Determine the [x, y] coordinate at the center of the cell enclosing the given text.  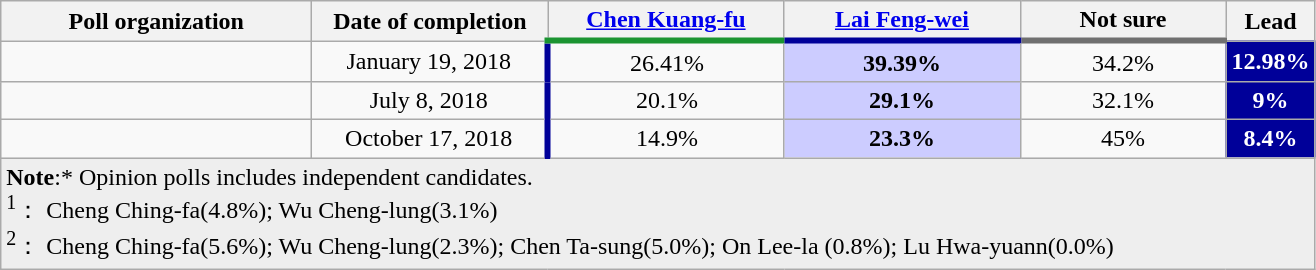
Poll organization [156, 21]
Not sure [1123, 21]
32.1% [1123, 100]
October 17, 2018 [430, 138]
26.41% [666, 61]
45% [1123, 138]
23.3% [902, 138]
Chen Kuang-fu [666, 21]
14.9% [666, 138]
January 19, 2018 [430, 61]
39.39% [902, 61]
9% [1270, 100]
34.2% [1123, 61]
Lai Feng-wei [902, 21]
Date of completion [430, 21]
8.4% [1270, 138]
12.98% [1270, 61]
July 8, 2018 [430, 100]
29.1% [902, 100]
Lead [1270, 21]
20.1% [666, 100]
